For the text-containing cell, return its midpoint in [X, Y] coordinate format. 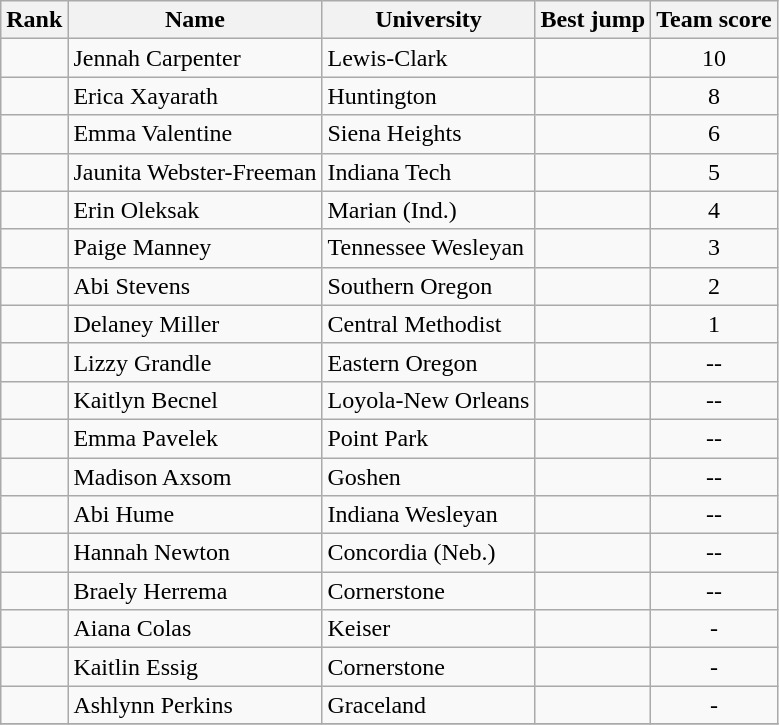
1 [714, 324]
Emma Pavelek [195, 438]
Kaitlin Essig [195, 667]
Jennah Carpenter [195, 58]
Delaney Miller [195, 324]
Madison Axsom [195, 477]
Graceland [428, 705]
Paige Manney [195, 248]
Goshen [428, 477]
3 [714, 248]
Rank [34, 20]
Erica Xayarath [195, 96]
Huntington [428, 96]
Emma Valentine [195, 134]
Hannah Newton [195, 553]
Jaunita Webster-Freeman [195, 172]
Indiana Tech [428, 172]
Concordia (Neb.) [428, 553]
University [428, 20]
Point Park [428, 438]
Kaitlyn Becnel [195, 400]
Central Methodist [428, 324]
2 [714, 286]
Southern Oregon [428, 286]
Ashlynn Perkins [195, 705]
Name [195, 20]
Loyola-New Orleans [428, 400]
Abi Hume [195, 515]
Braely Herrema [195, 591]
Lizzy Grandle [195, 362]
4 [714, 210]
Erin Oleksak [195, 210]
Lewis-Clark [428, 58]
8 [714, 96]
6 [714, 134]
Aiana Colas [195, 629]
Best jump [593, 20]
Keiser [428, 629]
Siena Heights [428, 134]
5 [714, 172]
Tennessee Wesleyan [428, 248]
10 [714, 58]
Marian (Ind.) [428, 210]
Indiana Wesleyan [428, 515]
Team score [714, 20]
Abi Stevens [195, 286]
Eastern Oregon [428, 362]
